Provide the [x, y] coordinate of the cell's center where the given text is located.  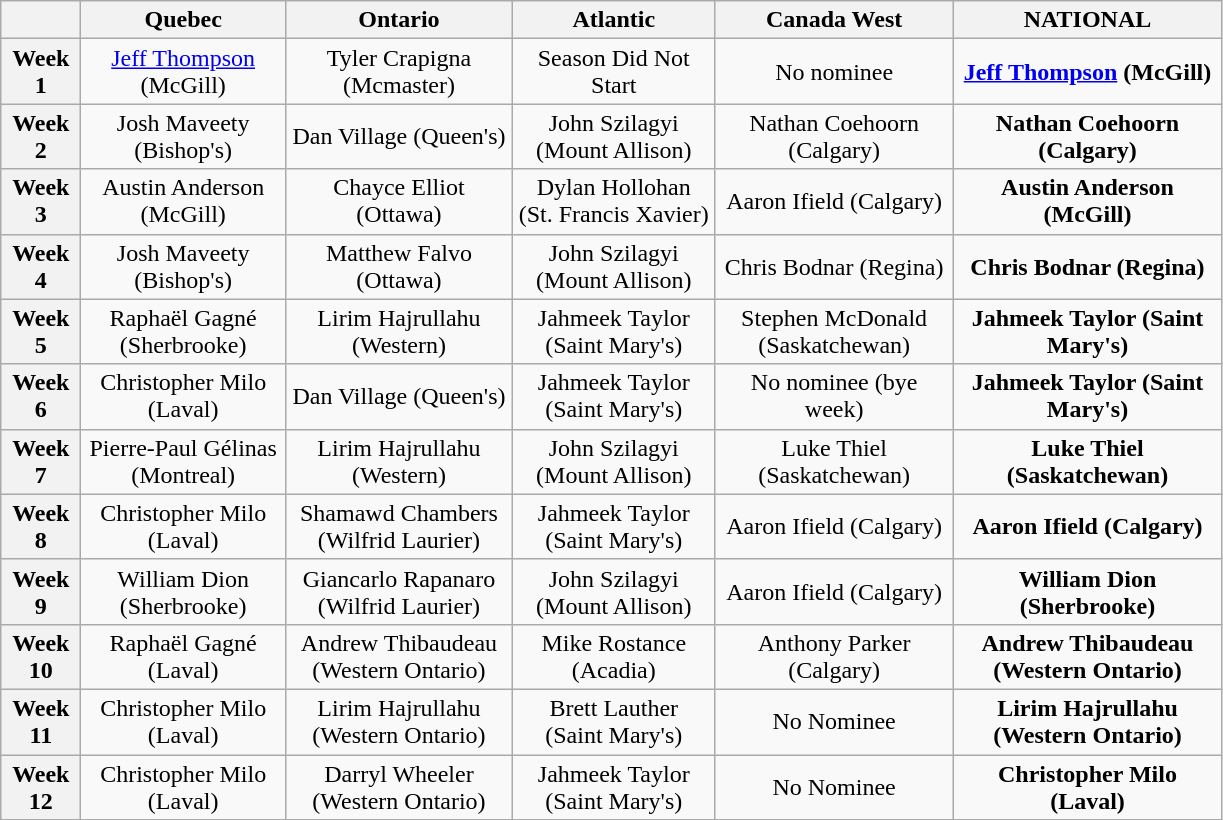
Week 4 [41, 266]
No nominee (bye week) [834, 396]
Week 6 [41, 396]
Darryl Wheeler (Western Ontario) [398, 786]
Pierre-Paul Gélinas (Montreal) [184, 462]
Stephen McDonald (Saskatchewan) [834, 332]
Week 2 [41, 136]
Canada West [834, 20]
Week 9 [41, 592]
Week 1 [41, 72]
Dylan Hollohan (St. Francis Xavier) [614, 202]
Giancarlo Rapanaro (Wilfrid Laurier) [398, 592]
No nominee [834, 72]
Ontario [398, 20]
Week 7 [41, 462]
Quebec [184, 20]
Chayce Elliot (Ottawa) [398, 202]
NATIONAL [1088, 20]
Tyler Crapigna (Mcmaster) [398, 72]
Matthew Falvo (Ottawa) [398, 266]
Week 12 [41, 786]
Shamawd Chambers (Wilfrid Laurier) [398, 526]
Anthony Parker (Calgary) [834, 656]
Week 5 [41, 332]
Week 11 [41, 722]
Week 3 [41, 202]
Raphaël Gagné (Sherbrooke) [184, 332]
Week 10 [41, 656]
Raphaël Gagné (Laval) [184, 656]
Atlantic [614, 20]
Season Did Not Start [614, 72]
Week 8 [41, 526]
Brett Lauther (Saint Mary's) [614, 722]
Mike Rostance (Acadia) [614, 656]
